For the text-containing cell, return its midpoint in (X, Y) coordinate format. 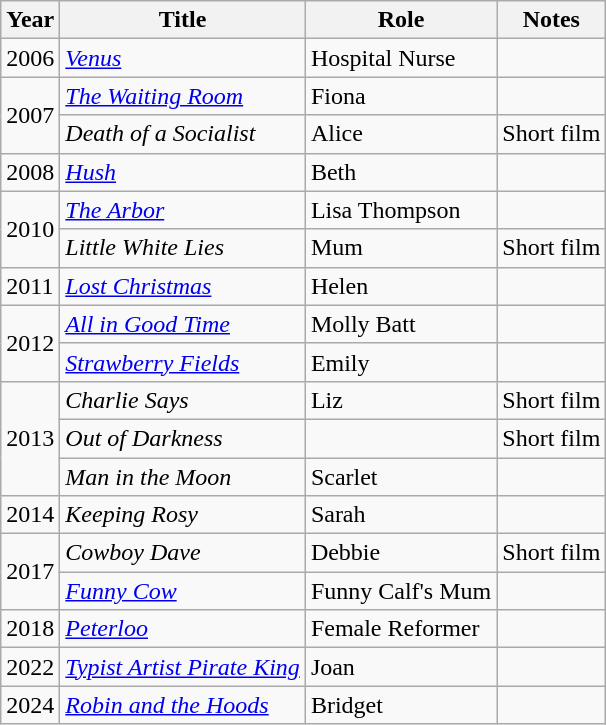
Lisa Thompson (400, 210)
The Waiting Room (183, 96)
The Arbor (183, 210)
2014 (30, 515)
Debbie (400, 553)
Funny Calf's Mum (400, 591)
Molly Batt (400, 324)
2008 (30, 172)
Sarah (400, 515)
Death of a Socialist (183, 134)
Funny Cow (183, 591)
Hospital Nurse (400, 58)
Man in the Moon (183, 477)
Peterloo (183, 629)
Out of Darkness (183, 438)
Liz (400, 400)
Keeping Rosy (183, 515)
2011 (30, 286)
Year (30, 20)
Mum (400, 248)
Strawberry Fields (183, 362)
2010 (30, 229)
Female Reformer (400, 629)
Robin and the Hoods (183, 705)
Cowboy Dave (183, 553)
2012 (30, 343)
2018 (30, 629)
Hush (183, 172)
Title (183, 20)
All in Good Time (183, 324)
2024 (30, 705)
Charlie Says (183, 400)
2006 (30, 58)
Bridget (400, 705)
Typist Artist Pirate King (183, 667)
Venus (183, 58)
Lost Christmas (183, 286)
2017 (30, 572)
2007 (30, 115)
2013 (30, 438)
Notes (552, 20)
2022 (30, 667)
Role (400, 20)
Fiona (400, 96)
Emily (400, 362)
Joan (400, 667)
Scarlet (400, 477)
Helen (400, 286)
Alice (400, 134)
Little White Lies (183, 248)
Beth (400, 172)
